Extract the [x, y] coordinate from the center of the cell holding the provided text.  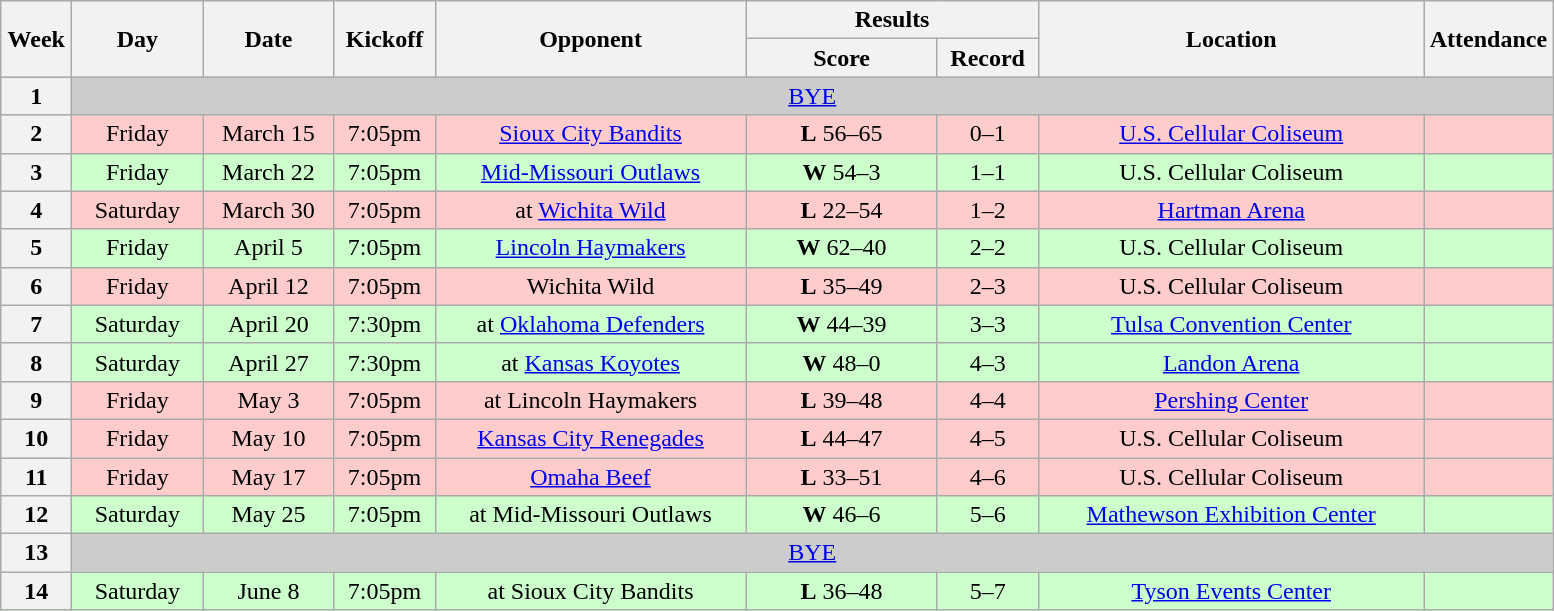
at Lincoln Haymakers [590, 400]
W 54–3 [842, 172]
3 [36, 172]
2–3 [988, 286]
3–3 [988, 324]
W 44–39 [842, 324]
April 12 [268, 286]
Kickoff [384, 39]
March 22 [268, 172]
Mid-Missouri Outlaws [590, 172]
W 62–40 [842, 248]
4 [36, 210]
7 [36, 324]
1–2 [988, 210]
2 [36, 134]
9 [36, 400]
14 [36, 591]
5 [36, 248]
May 25 [268, 515]
Lincoln Haymakers [590, 248]
L 22–54 [842, 210]
4–4 [988, 400]
W 46–6 [842, 515]
Mathewson Exhibition Center [1231, 515]
Hartman Arena [1231, 210]
at Sioux City Bandits [590, 591]
4–3 [988, 362]
L 39–48 [842, 400]
1 [36, 96]
Week [36, 39]
L 33–51 [842, 477]
11 [36, 477]
April 27 [268, 362]
10 [36, 438]
Opponent [590, 39]
5–6 [988, 515]
Pershing Center [1231, 400]
12 [36, 515]
Results [892, 20]
Location [1231, 39]
4–6 [988, 477]
2–2 [988, 248]
Tyson Events Center [1231, 591]
Date [268, 39]
at Kansas Koyotes [590, 362]
Score [842, 58]
L 36–48 [842, 591]
at Mid-Missouri Outlaws [590, 515]
Omaha Beef [590, 477]
Sioux City Bandits [590, 134]
Landon Arena [1231, 362]
Wichita Wild [590, 286]
at Wichita Wild [590, 210]
April 5 [268, 248]
at Oklahoma Defenders [590, 324]
April 20 [268, 324]
Attendance [1488, 39]
May 10 [268, 438]
Day [138, 39]
June 8 [268, 591]
L 35–49 [842, 286]
1–1 [988, 172]
L 44–47 [842, 438]
13 [36, 553]
May 3 [268, 400]
8 [36, 362]
6 [36, 286]
May 17 [268, 477]
5–7 [988, 591]
W 48–0 [842, 362]
0–1 [988, 134]
4–5 [988, 438]
L 56–65 [842, 134]
March 30 [268, 210]
Kansas City Renegades [590, 438]
Tulsa Convention Center [1231, 324]
March 15 [268, 134]
Record [988, 58]
